Return the (X, Y) coordinate for the center point of the cell that contains the specified text.  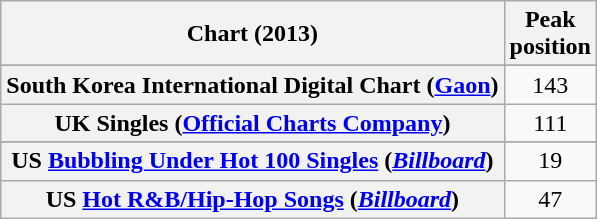
19 (550, 161)
111 (550, 123)
UK Singles (Official Charts Company) (252, 123)
143 (550, 85)
Peakposition (550, 34)
South Korea International Digital Chart (Gaon) (252, 85)
Chart (2013) (252, 34)
US Hot R&B/Hip-Hop Songs (Billboard) (252, 199)
US Bubbling Under Hot 100 Singles (Billboard) (252, 161)
47 (550, 199)
